Return the (X, Y) coordinate for the center point of the cell that contains the specified text.  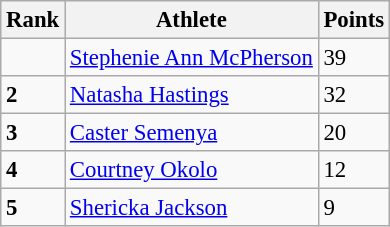
39 (354, 58)
Natasha Hastings (192, 95)
Points (354, 20)
20 (354, 133)
3 (33, 133)
4 (33, 170)
2 (33, 95)
Courtney Okolo (192, 170)
Rank (33, 20)
12 (354, 170)
Shericka Jackson (192, 208)
5 (33, 208)
Athlete (192, 20)
Stephenie Ann McPherson (192, 58)
32 (354, 95)
9 (354, 208)
Caster Semenya (192, 133)
